For the text-containing cell, return its midpoint in [X, Y] coordinate format. 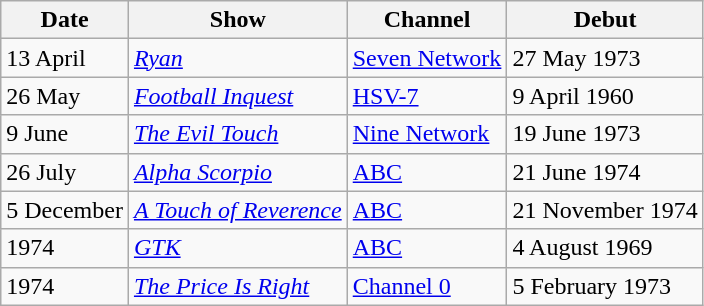
5 February 1973 [605, 286]
Channel 0 [427, 286]
21 November 1974 [605, 210]
5 December [65, 210]
26 July [65, 172]
The Evil Touch [238, 134]
9 June [65, 134]
13 April [65, 58]
19 June 1973 [605, 134]
HSV-7 [427, 96]
Seven Network [427, 58]
27 May 1973 [605, 58]
GTK [238, 248]
4 August 1969 [605, 248]
21 June 1974 [605, 172]
Channel [427, 20]
Show [238, 20]
Football Inquest [238, 96]
Ryan [238, 58]
9 April 1960 [605, 96]
Nine Network [427, 134]
26 May [65, 96]
Date [65, 20]
A Touch of Reverence [238, 210]
The Price Is Right [238, 286]
Debut [605, 20]
Alpha Scorpio [238, 172]
